From the cell containing the given text, extract its center point as [X, Y] coordinate. 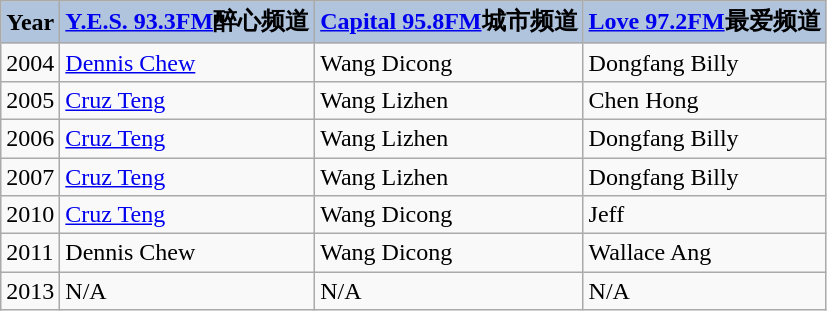
Wallace Ang [704, 253]
Love 97.2FM最爱频道 [704, 22]
Year [30, 22]
2011 [30, 253]
Capital 95.8FM城市频道 [449, 22]
2006 [30, 138]
2004 [30, 62]
Y.E.S. 93.3FM醉心频道 [188, 22]
2010 [30, 215]
2007 [30, 177]
Chen Hong [704, 100]
Jeff [704, 215]
2013 [30, 291]
2005 [30, 100]
